Scan for the cell matching the given text and deliver its (X, Y) coordinate at center. 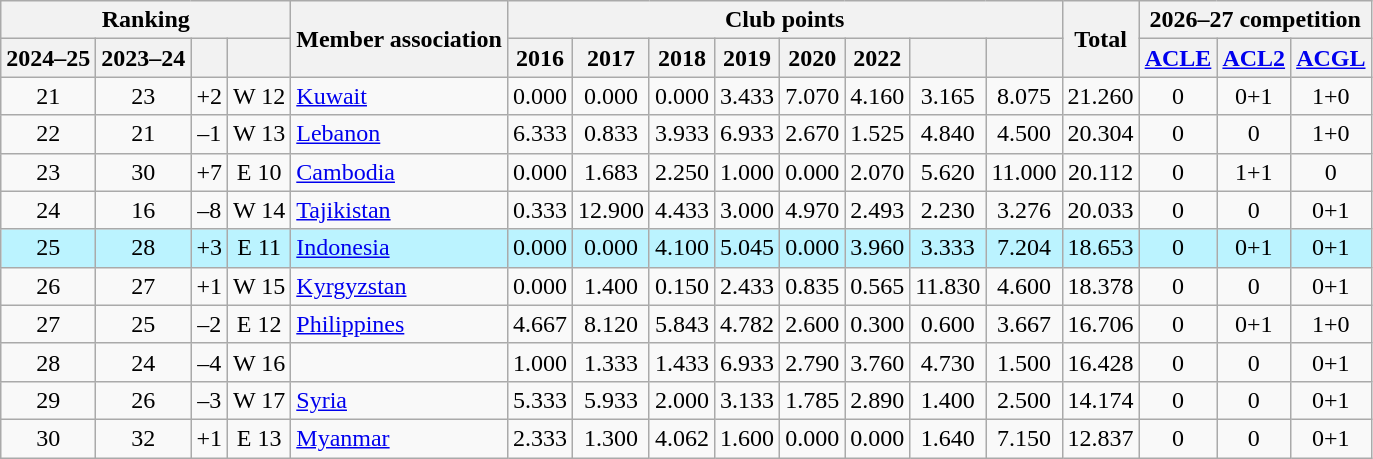
3.960 (878, 248)
Indonesia (400, 248)
Cambodia (400, 172)
0.565 (878, 286)
Club points (784, 20)
W 17 (258, 400)
2.000 (682, 400)
1+1 (1254, 172)
18.653 (1100, 248)
2020 (812, 58)
2.070 (878, 172)
E 10 (258, 172)
Myanmar (400, 438)
E 12 (258, 324)
Ranking (146, 20)
2.670 (812, 134)
4.062 (682, 438)
3.760 (878, 362)
6.333 (540, 134)
3.333 (948, 248)
18.378 (1100, 286)
2022 (878, 58)
ACL2 (1254, 58)
2.433 (748, 286)
3.933 (682, 134)
20.033 (1100, 210)
2019 (748, 58)
+3 (210, 248)
7.204 (1024, 248)
3.165 (948, 96)
21.260 (1100, 96)
+7 (210, 172)
2024–25 (48, 58)
E 11 (258, 248)
3.000 (748, 210)
5.333 (540, 400)
16.706 (1100, 324)
1.300 (610, 438)
0.150 (682, 286)
Syria (400, 400)
4.500 (1024, 134)
4.667 (540, 324)
7.070 (812, 96)
W 12 (258, 96)
Kuwait (400, 96)
16.428 (1100, 362)
5.843 (682, 324)
ACGL (1331, 58)
Philippines (400, 324)
–8 (210, 210)
5.045 (748, 248)
12.900 (610, 210)
4.600 (1024, 286)
1.785 (812, 400)
2.333 (540, 438)
+2 (210, 96)
1.500 (1024, 362)
3.276 (1024, 210)
Kyrgyzstan (400, 286)
4.433 (682, 210)
W 13 (258, 134)
29 (48, 400)
2.250 (682, 172)
16 (144, 210)
4.840 (948, 134)
1.683 (610, 172)
Tajikistan (400, 210)
Total (1100, 39)
20.304 (1100, 134)
14.174 (1100, 400)
Lebanon (400, 134)
32 (144, 438)
1.433 (682, 362)
Member association (400, 39)
2.230 (948, 210)
20.112 (1100, 172)
2016 (540, 58)
2.500 (1024, 400)
3.667 (1024, 324)
W 15 (258, 286)
2.600 (812, 324)
2018 (682, 58)
W 14 (258, 210)
0.300 (878, 324)
–1 (210, 134)
–4 (210, 362)
1.333 (610, 362)
4.970 (812, 210)
7.150 (1024, 438)
3.133 (748, 400)
4.100 (682, 248)
4.782 (748, 324)
1.525 (878, 134)
8.120 (610, 324)
0.600 (948, 324)
2023–24 (144, 58)
2.890 (878, 400)
2026–27 competition (1255, 20)
11.000 (1024, 172)
4.160 (878, 96)
2017 (610, 58)
0.833 (610, 134)
4.730 (948, 362)
8.075 (1024, 96)
0.835 (812, 286)
11.830 (948, 286)
22 (48, 134)
–2 (210, 324)
E 13 (258, 438)
12.837 (1100, 438)
1.640 (948, 438)
–3 (210, 400)
ACLE (1178, 58)
3.433 (748, 96)
5.620 (948, 172)
5.933 (610, 400)
2.493 (878, 210)
0.333 (540, 210)
2.790 (812, 362)
W 16 (258, 362)
1.600 (748, 438)
